Find where the given text appears and provide that cell's center as (x, y) coordinate. 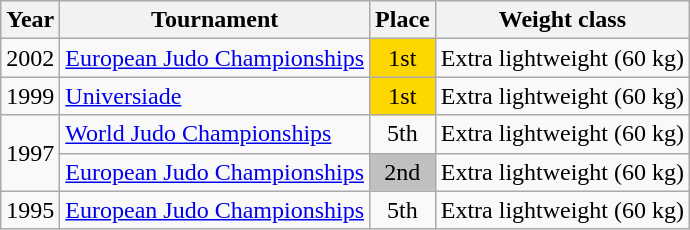
Universiade (215, 96)
1999 (30, 96)
Weight class (562, 20)
2002 (30, 58)
1997 (30, 153)
2nd (403, 172)
Year (30, 20)
World Judo Championships (215, 134)
Tournament (215, 20)
Place (403, 20)
1995 (30, 210)
